Determine the [x, y] coordinate at the center of the cell enclosing the given text.  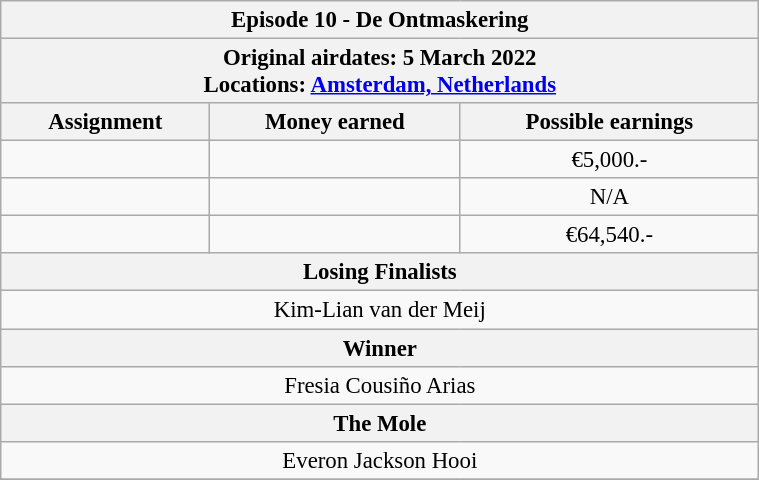
The Mole [380, 423]
Original airdates: 5 March 2022Locations: Amsterdam, Netherlands [380, 70]
Kim-Lian van der Meij [380, 310]
Possible earnings [609, 122]
Assignment [105, 122]
Winner [380, 347]
Money earned [334, 122]
Episode 10 - De Ontmaskering [380, 20]
Losing Finalists [380, 272]
€5,000.- [609, 160]
€64,540.- [609, 235]
Everon Jackson Hooi [380, 460]
N/A [609, 197]
Fresia Cousiño Arias [380, 385]
